Search for the cell housing the specified text and yield its (x, y) center coordinate. 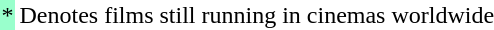
* (8, 15)
